Search for the cell housing the specified text and yield its [X, Y] center coordinate. 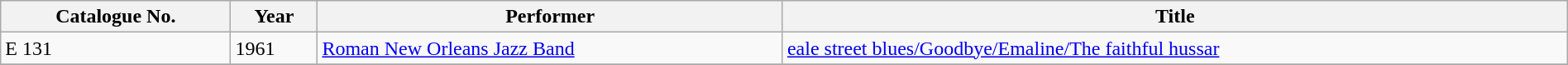
E 131 [116, 48]
Title [1174, 17]
eale street blues/Goodbye/Emaline/The faithful hussar [1174, 48]
Catalogue No. [116, 17]
Year [275, 17]
Performer [550, 17]
1961 [275, 48]
Roman New Orleans Jazz Band [550, 48]
